Locate the cell with the specified text and output its [x, y] center coordinate. 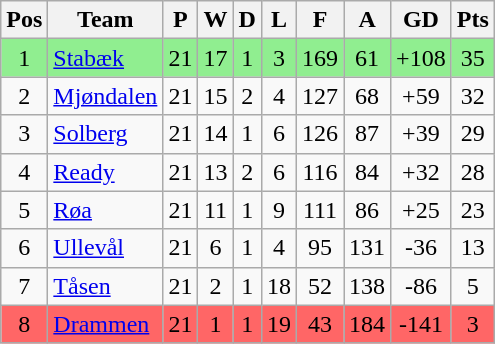
+108 [422, 58]
19 [278, 324]
68 [368, 96]
D [247, 20]
52 [320, 286]
Mjøndalen [106, 96]
86 [368, 210]
138 [368, 286]
Stabæk [106, 58]
23 [472, 210]
9 [278, 210]
+59 [422, 96]
Tåsen [106, 286]
GD [422, 20]
15 [216, 96]
+25 [422, 210]
111 [320, 210]
+39 [422, 134]
P [180, 20]
-141 [422, 324]
+32 [422, 172]
14 [216, 134]
43 [320, 324]
Pts [472, 20]
W [216, 20]
L [278, 20]
Solberg [106, 134]
169 [320, 58]
Team [106, 20]
A [368, 20]
29 [472, 134]
84 [368, 172]
184 [368, 324]
7 [24, 286]
87 [368, 134]
28 [472, 172]
35 [472, 58]
F [320, 20]
95 [320, 248]
Drammen [106, 324]
18 [278, 286]
126 [320, 134]
Røa [106, 210]
61 [368, 58]
Pos [24, 20]
116 [320, 172]
11 [216, 210]
-36 [422, 248]
17 [216, 58]
127 [320, 96]
32 [472, 96]
131 [368, 248]
-86 [422, 286]
Ullevål [106, 248]
8 [24, 324]
Ready [106, 172]
